Detect which cell encompasses the target text, then output its (x, y) center coordinate. 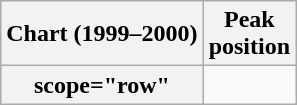
scope="row" (102, 85)
Chart (1999–2000) (102, 34)
Peakposition (249, 34)
